Identify which cell holds the provided text, then report its (X, Y) central coordinate. 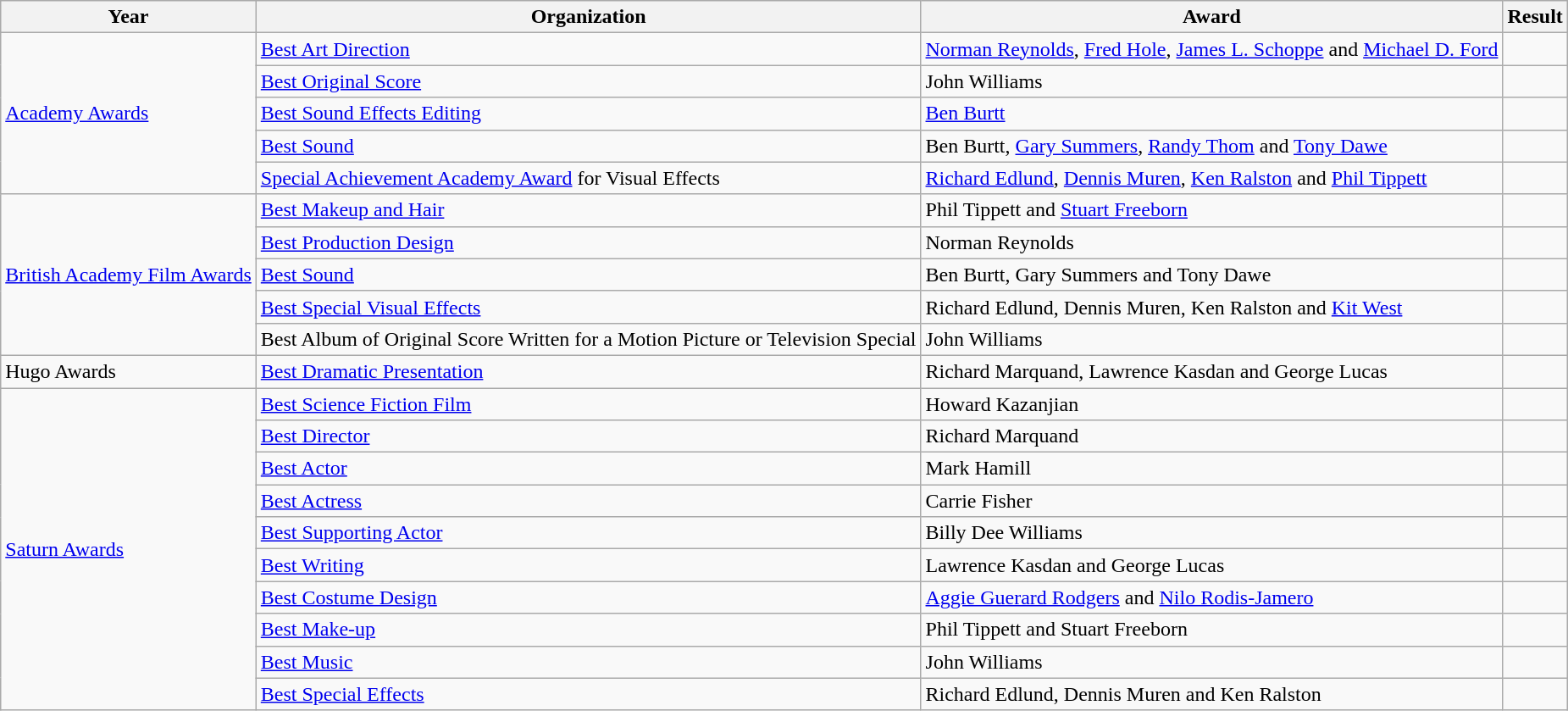
Saturn Awards (129, 549)
Ben Burtt, Gary Summers, Randy Thom and Tony Dawe (1211, 146)
Carrie Fisher (1211, 501)
Lawrence Kasdan and George Lucas (1211, 565)
Best Album of Original Score Written for a Motion Picture or Television Special (588, 339)
Best Director (588, 436)
Special Achievement Academy Award for Visual Effects (588, 178)
Ben Burtt (1211, 114)
Richard Edlund, Dennis Muren, Ken Ralston and Kit West (1211, 307)
Best Music (588, 662)
Richard Edlund, Dennis Muren, Ken Ralston and Phil Tippett (1211, 178)
Best Makeup and Hair (588, 210)
Result (1535, 17)
Howard Kazanjian (1211, 404)
Best Special Effects (588, 694)
Best Production Design (588, 242)
Organization (588, 17)
Best Sound Effects Editing (588, 114)
Richard Marquand (1211, 436)
Best Make-up (588, 630)
Best Actor (588, 469)
Best Original Score (588, 81)
Ben Burtt, Gary Summers and Tony Dawe (1211, 275)
British Academy Film Awards (129, 275)
Billy Dee Williams (1211, 533)
Best Science Fiction Film (588, 404)
Mark Hamill (1211, 469)
Norman Reynolds, Fred Hole, James L. Schoppe and Michael D. Ford (1211, 49)
Hugo Awards (129, 371)
Best Writing (588, 565)
Richard Edlund, Dennis Muren and Ken Ralston (1211, 694)
Award (1211, 17)
Best Costume Design (588, 597)
Academy Awards (129, 114)
Best Actress (588, 501)
Best Special Visual Effects (588, 307)
Richard Marquand, Lawrence Kasdan and George Lucas (1211, 371)
Aggie Guerard Rodgers and Nilo Rodis-Jamero (1211, 597)
Norman Reynolds (1211, 242)
Year (129, 17)
Best Supporting Actor (588, 533)
Best Art Direction (588, 49)
Best Dramatic Presentation (588, 371)
